For the text-containing cell, return its midpoint in [X, Y] coordinate format. 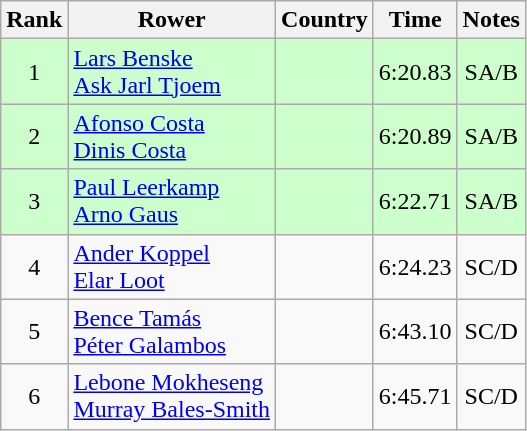
Afonso CostaDinis Costa [172, 136]
Time [415, 20]
Rank [34, 20]
2 [34, 136]
6:45.71 [415, 396]
Lars BenskeAsk Jarl Tjoem [172, 72]
Rower [172, 20]
5 [34, 332]
Country [325, 20]
4 [34, 266]
6:22.71 [415, 202]
3 [34, 202]
Bence TamásPéter Galambos [172, 332]
Lebone MokhesengMurray Bales-Smith [172, 396]
Paul LeerkampArno Gaus [172, 202]
6 [34, 396]
Ander KoppelElar Loot [172, 266]
6:20.83 [415, 72]
1 [34, 72]
6:20.89 [415, 136]
6:43.10 [415, 332]
Notes [491, 20]
6:24.23 [415, 266]
